Return the (X, Y) coordinate for the center point of the cell that contains the specified text.  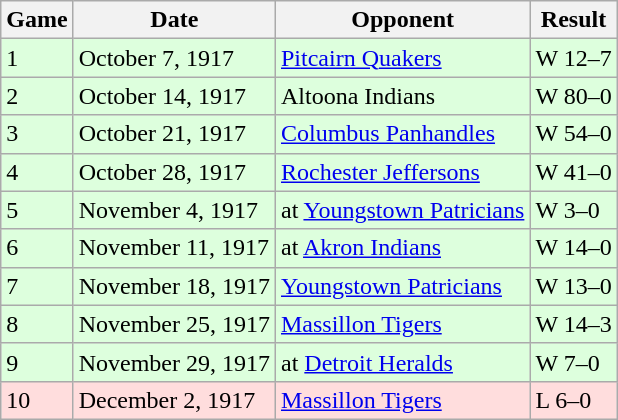
1 (37, 58)
W 13–0 (574, 286)
W 3–0 (574, 210)
W 14–0 (574, 248)
at Youngstown Patricians (402, 210)
W 12–7 (574, 58)
W 14–3 (574, 324)
4 (37, 172)
9 (37, 362)
December 2, 1917 (174, 400)
November 25, 1917 (174, 324)
7 (37, 286)
W 7–0 (574, 362)
Youngstown Patricians (402, 286)
November 29, 1917 (174, 362)
November 4, 1917 (174, 210)
Columbus Panhandles (402, 134)
October 28, 1917 (174, 172)
Altoona Indians (402, 96)
5 (37, 210)
Game (37, 20)
Result (574, 20)
10 (37, 400)
8 (37, 324)
November 18, 1917 (174, 286)
at Detroit Heralds (402, 362)
October 14, 1917 (174, 96)
6 (37, 248)
2 (37, 96)
W 41–0 (574, 172)
Pitcairn Quakers (402, 58)
Opponent (402, 20)
Rochester Jeffersons (402, 172)
November 11, 1917 (174, 248)
October 21, 1917 (174, 134)
W 54–0 (574, 134)
L 6–0 (574, 400)
3 (37, 134)
Date (174, 20)
W 80–0 (574, 96)
at Akron Indians (402, 248)
October 7, 1917 (174, 58)
